Return [x, y] of the center of cell containing provided text 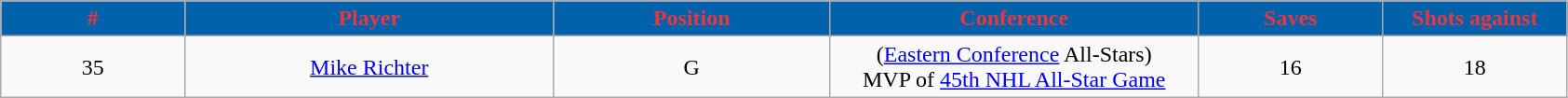
18 [1475, 67]
Conference [1014, 19]
35 [93, 67]
Shots against [1475, 19]
Position [692, 19]
(Eastern Conference All-Stars)MVP of 45th NHL All-Star Game [1014, 67]
Saves [1291, 19]
Mike Richter [369, 67]
G [692, 67]
16 [1291, 67]
Player [369, 19]
# [93, 19]
